Detect which cell encompasses the target text, then output its [x, y] center coordinate. 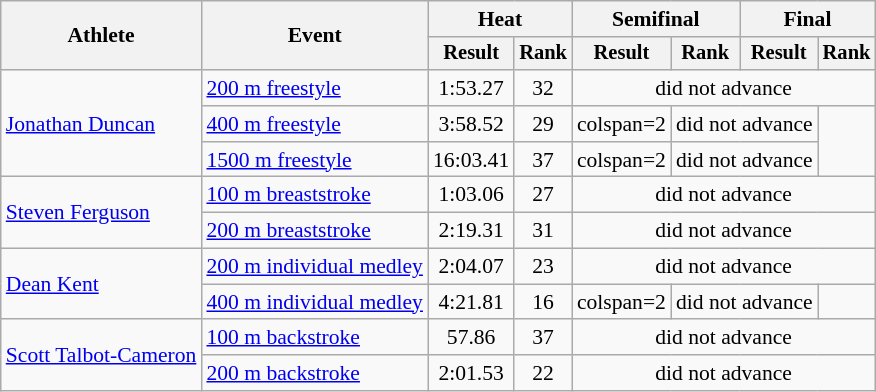
22 [543, 373]
31 [543, 231]
27 [543, 195]
100 m backstroke [314, 338]
Steven Ferguson [102, 212]
200 m backstroke [314, 373]
Final [808, 19]
Semifinal [656, 19]
Athlete [102, 36]
1:53.27 [471, 88]
57.86 [471, 338]
2:19.31 [471, 231]
100 m breaststroke [314, 195]
200 m individual medley [314, 267]
4:21.81 [471, 302]
3:58.52 [471, 124]
400 m freestyle [314, 124]
200 m breaststroke [314, 231]
Jonathan Duncan [102, 124]
23 [543, 267]
1:03.06 [471, 195]
Scott Talbot-Cameron [102, 356]
Heat [500, 19]
Dean Kent [102, 284]
16:03.41 [471, 160]
400 m individual medley [314, 302]
1500 m freestyle [314, 160]
200 m freestyle [314, 88]
Event [314, 36]
29 [543, 124]
32 [543, 88]
2:01.53 [471, 373]
16 [543, 302]
2:04.07 [471, 267]
